Extract the (X, Y) coordinate from the center of the cell holding the provided text.  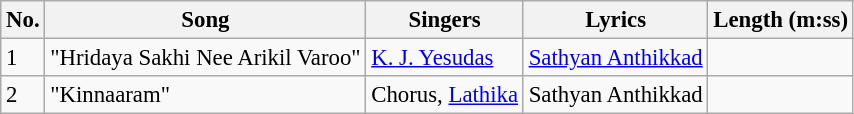
K. J. Yesudas (444, 58)
2 (23, 95)
Singers (444, 20)
Length (m:ss) (780, 20)
Lyrics (616, 20)
Chorus, Lathika (444, 95)
"Kinnaaram" (206, 95)
Song (206, 20)
No. (23, 20)
1 (23, 58)
"Hridaya Sakhi Nee Arikil Varoo" (206, 58)
